For the text-containing cell, return its midpoint in (x, y) coordinate format. 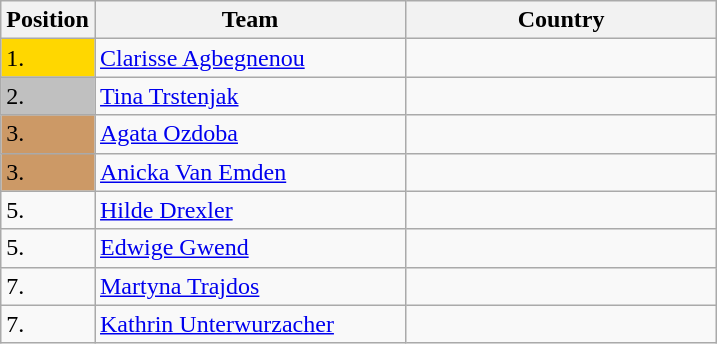
1. (48, 58)
Agata Ozdoba (250, 134)
Country (562, 20)
Clarisse Agbegnenou (250, 58)
Team (250, 20)
Kathrin Unterwurzacher (250, 324)
2. (48, 96)
Tina Trstenjak (250, 96)
Hilde Drexler (250, 210)
Martyna Trajdos (250, 286)
Anicka Van Emden (250, 172)
Position (48, 20)
Edwige Gwend (250, 248)
